Return the (X, Y) coordinate for the center point of the cell that contains the specified text.  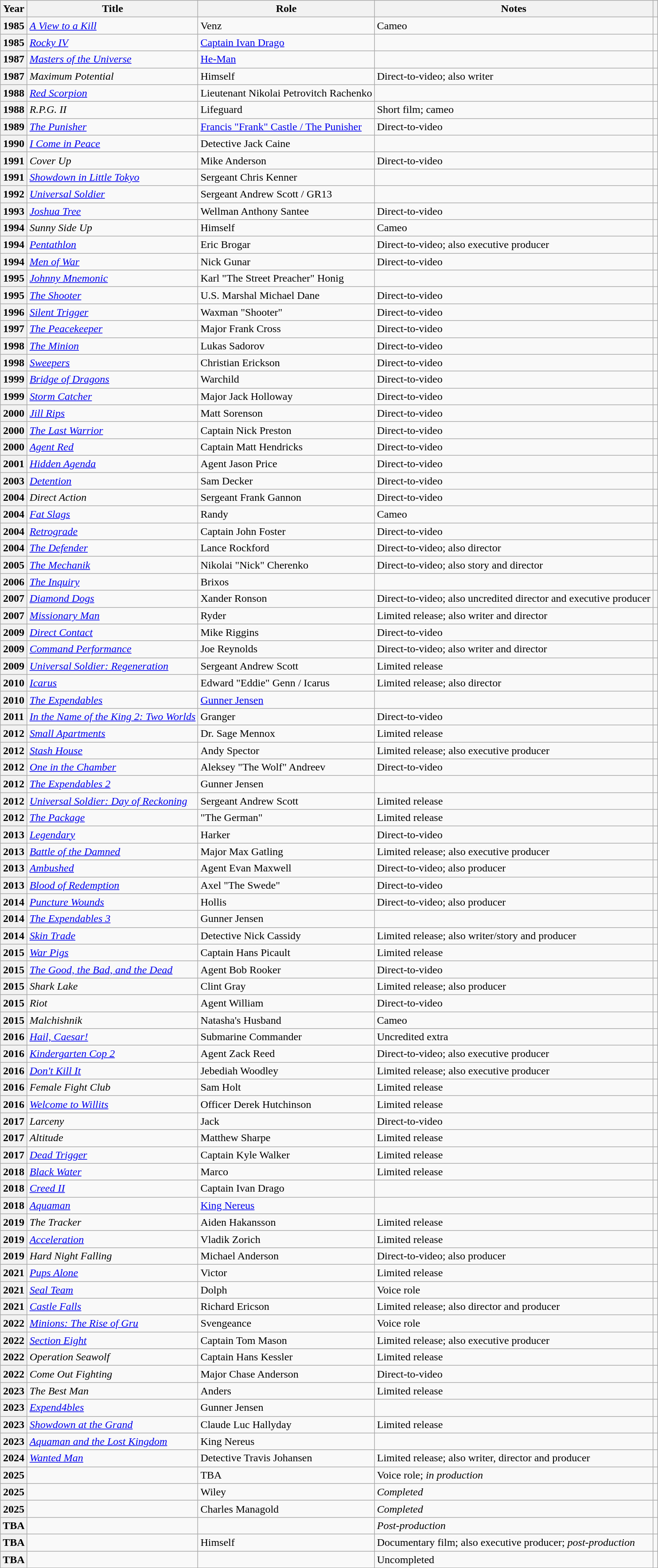
Icarus (113, 683)
Ambushed (113, 868)
Direct-to-video; also writer (514, 76)
Captain Nick Preston (286, 430)
Bridge of Dragons (113, 379)
Jill Rips (113, 413)
Hail, Caesar! (113, 1037)
2006 (14, 582)
Agent Jason Price (286, 464)
Joshua Tree (113, 211)
Limited release; аlso writer, director and producer (514, 1458)
Agent Evan Maxwell (286, 868)
Limited release; also director and producer (514, 1307)
Aquaman (113, 1205)
Jack (286, 1121)
Michael Anderson (286, 1256)
Acceleration (113, 1239)
Officer Derek Hutchinson (286, 1104)
Altitude (113, 1138)
Sweepers (113, 363)
Agent Bob Rooker (286, 969)
Anders (286, 1391)
2003 (14, 480)
Vladik Zorich (286, 1239)
Masters of the Universe (113, 59)
The Best Man (113, 1391)
Harker (286, 835)
Welcome to Willits (113, 1104)
2011 (14, 716)
He-Man (286, 59)
Riot (113, 1003)
Voice role; in production (514, 1475)
Natasha's Husband (286, 1020)
Charles Managold (286, 1509)
Major Max Gatling (286, 852)
Skin Trade (113, 936)
The Expendables 2 (113, 784)
Captain Tom Mason (286, 1340)
Post-production (514, 1525)
Granger (286, 716)
Uncredited еxtra (514, 1037)
Limited release; also director (514, 683)
Universal Soldier: Regeneration (113, 666)
"The German" (286, 818)
Xander Ronson (286, 599)
Agent Zack Reed (286, 1054)
Limited release; also writer/story and producer (514, 936)
Silent Trigger (113, 312)
The Defender (113, 548)
Major Jack Holloway (286, 396)
Small Apartments (113, 733)
Direct Action (113, 498)
U.S. Marshal Michael Dane (286, 295)
Larceny (113, 1121)
Sergeant Chris Kenner (286, 177)
The Expendables (113, 700)
Francis "Frank" Castle / The Punisher (286, 127)
Detective Nick Cassidy (286, 936)
Expend4bles (113, 1408)
Maximum Potential (113, 76)
Detention (113, 480)
Sergeant Andrew Scott / GR13 (286, 194)
Victor (286, 1273)
The Tracker (113, 1222)
A View to a Kill (113, 26)
Hard Night Falling (113, 1256)
The Mechanik (113, 565)
Cover Up (113, 160)
Johnny Mnemonic (113, 279)
Andy Spector (286, 751)
Pentathlon (113, 245)
Edward "Eddie" Genn / Icarus (286, 683)
Sam Decker (286, 480)
Lukas Sadorov (286, 346)
Randy (286, 515)
Dead Trigger (113, 1155)
Seal Team (113, 1290)
Joe Reynolds (286, 649)
Short film; cameo (514, 110)
Wiley (286, 1492)
Matthew Sharpe (286, 1138)
Missionary Man (113, 616)
Kindergarten Cop 2 (113, 1054)
Year (14, 9)
Detective Jack Caine (286, 143)
The Expendables 3 (113, 919)
Black Water (113, 1172)
Jebediah Woodley (286, 1071)
Direct Contact (113, 632)
Mike Riggins (286, 632)
Submarine Commander (286, 1037)
Red Scorpion (113, 93)
Malchishnik (113, 1020)
Svengeance (286, 1324)
Direct-to-video; also director (514, 548)
Blood of Redemption (113, 885)
Diamond Dogs (113, 599)
Notes (514, 9)
The Punisher (113, 127)
Role (286, 9)
Clint Gray (286, 986)
Command Performance (113, 649)
The Last Warrior (113, 430)
Men of War (113, 262)
Direct-to-video; also uncredited director and executive producer (514, 599)
The Peacekeeper (113, 329)
Agent Red (113, 447)
Shark Lake (113, 986)
Major Chase Anderson (286, 1374)
The Package (113, 818)
Eric Brogar (286, 245)
One in the Chamber (113, 767)
Sam Holt (286, 1088)
Karl "The Street Preacher" Honig (286, 279)
I Come in Peace (113, 143)
Warchild (286, 379)
Nick Gunar (286, 262)
Dr. Sage Mennox (286, 733)
Hollis (286, 902)
2005 (14, 565)
1989 (14, 127)
Title (113, 9)
Nikolai "Nick" Cherenko (286, 565)
Universal Soldier: Day of Reckoning (113, 801)
Matt Sorenson (286, 413)
Aleksey "The Wolf" Andreev (286, 767)
Detective Travis Johansen (286, 1458)
Showdown in Little Tokyo (113, 177)
Sunny Side Up (113, 228)
Direct-to-video; also writer and director (514, 649)
The Minion (113, 346)
1993 (14, 211)
Lieutenant Nikolai Petrovitch Rachenko (286, 93)
Captain John Foster (286, 531)
Minions: The Rise of Gru (113, 1324)
Stash House (113, 751)
Ryder (286, 616)
Wanted Man (113, 1458)
Axel "The Swede" (286, 885)
Pups Alone (113, 1273)
The Good, the Bad, and the Dead (113, 969)
Creed II (113, 1189)
1992 (14, 194)
Puncture Wounds (113, 902)
Female Fight Club (113, 1088)
Lifeguard (286, 110)
Limited release; also producer (514, 986)
Waxman "Shooter" (286, 312)
Claude Luc Hallyday (286, 1425)
1996 (14, 312)
R.P.G. II (113, 110)
Venz (286, 26)
Captain Hans Kessler (286, 1357)
Wellman Anthony Santee (286, 211)
Captain Matt Hendricks (286, 447)
Richard Ericson (286, 1307)
Showdown at the Grand (113, 1425)
In the Name of the King 2: Two Worlds (113, 716)
Captain Hans Picault (286, 952)
2001 (14, 464)
Uncompleted (514, 1559)
War Pigs (113, 952)
The Inquiry (113, 582)
Marco (286, 1172)
Lance Rockford (286, 548)
Sergeant Frank Gannon (286, 498)
Limited release; also writer and director (514, 616)
Christian Erickson (286, 363)
Aiden Hakansson (286, 1222)
Brixos (286, 582)
Retrograde (113, 531)
Agent William (286, 1003)
Storm Catcher (113, 396)
Mike Anderson (286, 160)
Dolph (286, 1290)
Section Eight (113, 1340)
Hidden Agenda (113, 464)
1997 (14, 329)
Universal Soldier (113, 194)
Battle of the Damned (113, 852)
Major Frank Cross (286, 329)
Don't Kill It (113, 1071)
Direct-to-video; also story and director (514, 565)
Fat Slags (113, 515)
Aquaman and the Lost Kingdom (113, 1441)
Documentary film; also executive producer; post-production (514, 1542)
Castle Falls (113, 1307)
Captain Kyle Walker (286, 1155)
Legendary (113, 835)
Come Out Fighting (113, 1374)
1990 (14, 143)
The Shooter (113, 295)
Operation Seawolf (113, 1357)
2024 (14, 1458)
Rocky IV (113, 43)
